Scan for the cell matching the given text and deliver its (X, Y) coordinate at center. 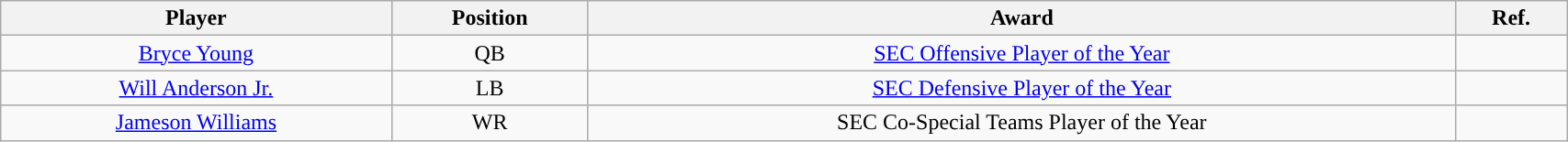
Will Anderson Jr. (197, 88)
QB (490, 53)
Ref. (1510, 18)
Jameson Williams (197, 123)
WR (490, 123)
Award (1021, 18)
SEC Offensive Player of the Year (1021, 53)
Position (490, 18)
LB (490, 88)
SEC Defensive Player of the Year (1021, 88)
Bryce Young (197, 53)
Player (197, 18)
SEC Co-Special Teams Player of the Year (1021, 123)
